For the text-containing cell, return its midpoint in (X, Y) coordinate format. 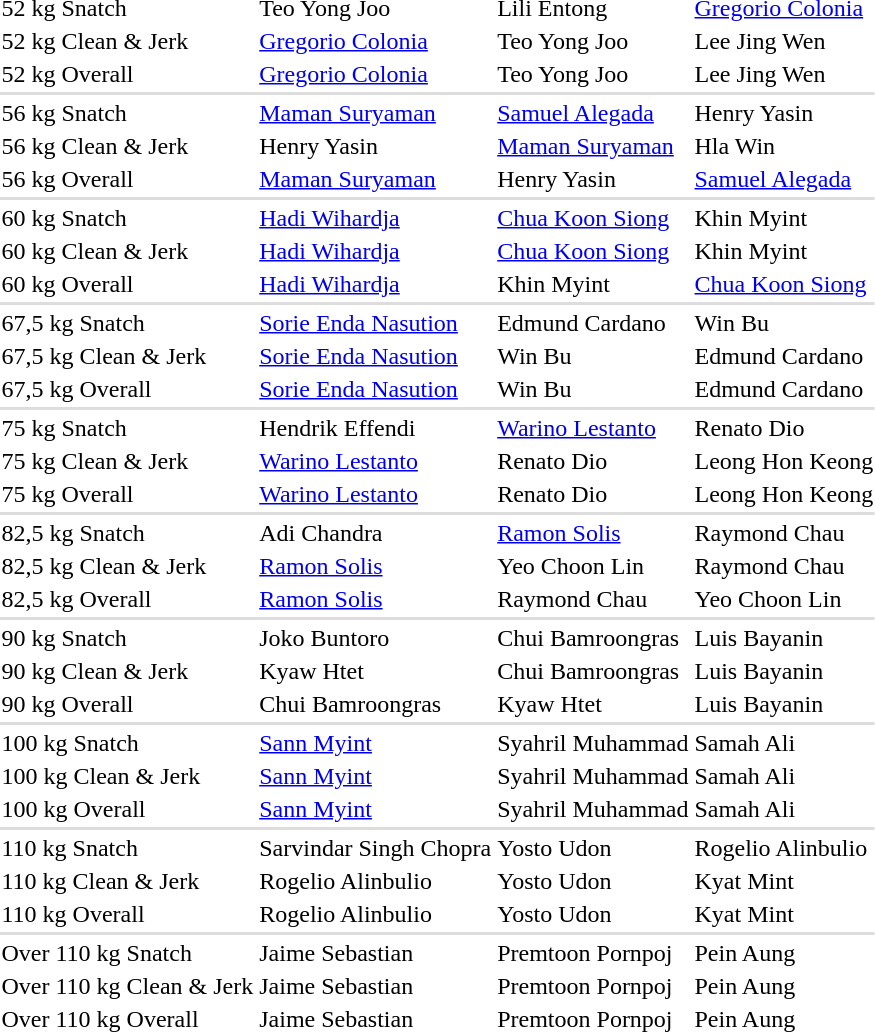
Hendrik Effendi (376, 428)
52 kg Clean & Jerk (128, 41)
75 kg Snatch (128, 428)
60 kg Clean & Jerk (128, 251)
110 kg Overall (128, 914)
67,5 kg Snatch (128, 323)
56 kg Overall (128, 179)
56 kg Snatch (128, 113)
Joko Buntoro (376, 638)
56 kg Clean & Jerk (128, 146)
90 kg Clean & Jerk (128, 671)
60 kg Overall (128, 284)
90 kg Overall (128, 704)
Hla Win (784, 146)
67,5 kg Clean & Jerk (128, 356)
Adi Chandra (376, 533)
Over 110 kg Clean & Jerk (128, 986)
75 kg Clean & Jerk (128, 461)
90 kg Snatch (128, 638)
100 kg Overall (128, 809)
110 kg Snatch (128, 848)
60 kg Snatch (128, 218)
100 kg Clean & Jerk (128, 776)
82,5 kg Snatch (128, 533)
Sarvindar Singh Chopra (376, 848)
82,5 kg Overall (128, 599)
Over 110 kg Snatch (128, 953)
75 kg Overall (128, 494)
82,5 kg Clean & Jerk (128, 566)
52 kg Overall (128, 74)
100 kg Snatch (128, 743)
110 kg Clean & Jerk (128, 881)
67,5 kg Overall (128, 389)
